Pinpoint the cell where the given text exists, returning its (X, Y) midpoint coordinate. 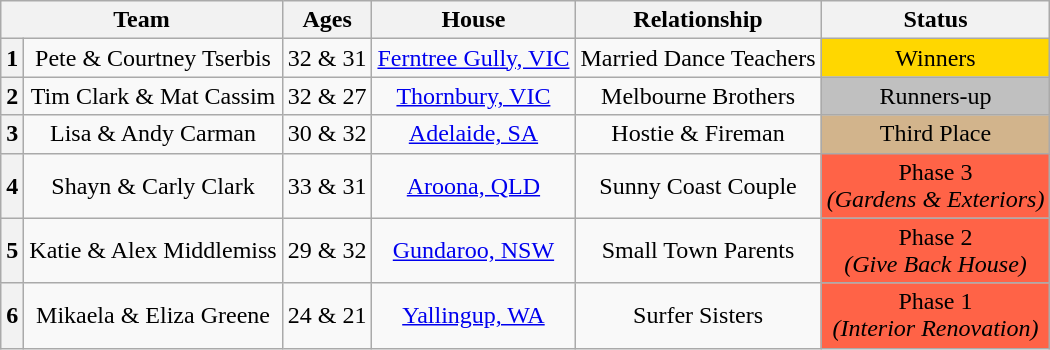
Hostie & Fireman (698, 134)
Aroona, QLD (474, 186)
Tim Clark & Mat Cassim (153, 96)
Melbourne Brothers (698, 96)
Gundaroo, NSW (474, 250)
Sunny Coast Couple (698, 186)
Third Place (936, 134)
2 (12, 96)
Phase 1(Interior Renovation) (936, 316)
Adelaide, SA (474, 134)
Ages (327, 20)
5 (12, 250)
Married Dance Teachers (698, 58)
Status (936, 20)
Phase 2(Give Back House) (936, 250)
3 (12, 134)
Winners (936, 58)
Small Town Parents (698, 250)
Pete & Courtney Tserbis (153, 58)
House (474, 20)
33 & 31 (327, 186)
Yallingup, WA (474, 316)
24 & 21 (327, 316)
1 (12, 58)
32 & 27 (327, 96)
Shayn & Carly Clark (153, 186)
Runners-up (936, 96)
Phase 3(Gardens & Exteriors) (936, 186)
Thornbury, VIC (474, 96)
32 & 31 (327, 58)
Mikaela & Eliza Greene (153, 316)
Katie & Alex Middlemiss (153, 250)
Team (142, 20)
Lisa & Andy Carman (153, 134)
Surfer Sisters (698, 316)
Ferntree Gully, VIC (474, 58)
4 (12, 186)
29 & 32 (327, 250)
30 & 32 (327, 134)
6 (12, 316)
Relationship (698, 20)
